Locate the cell with the specified text and output its (x, y) center coordinate. 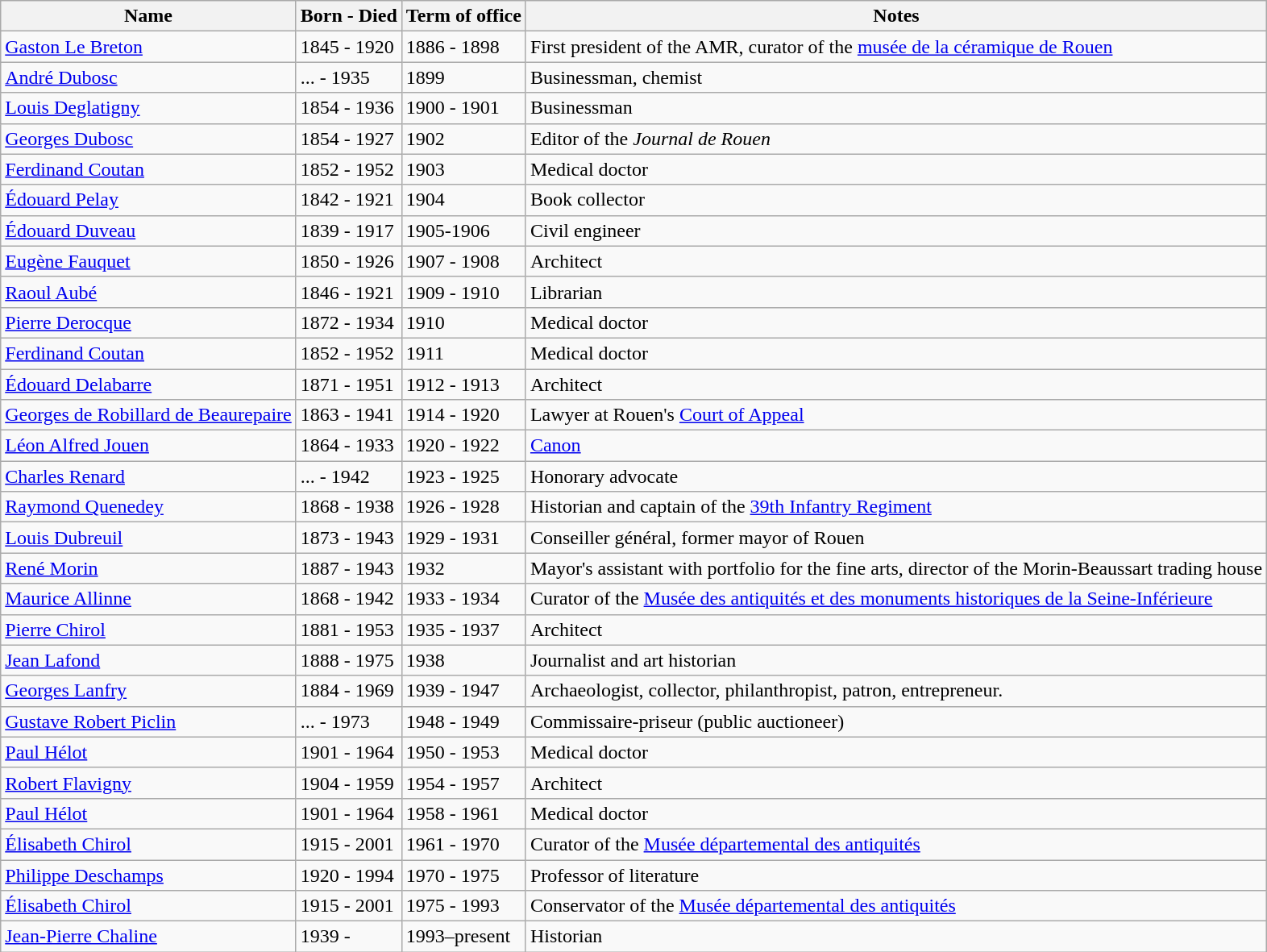
1961 - 1970 (463, 844)
1904 (463, 200)
1975 - 1993 (463, 906)
1884 - 1969 (348, 691)
Jean Lafond (148, 660)
1845 - 1920 (348, 47)
Journalist and art historian (896, 660)
1873 - 1943 (348, 538)
... - 1973 (348, 721)
1939 - (348, 937)
Born - Died (348, 16)
André Dubosc (148, 77)
1871 - 1951 (348, 385)
Canon (896, 446)
Maurice Allinne (148, 599)
1929 - 1931 (463, 538)
Édouard Delabarre (148, 385)
Conseiller général, former mayor of Rouen (896, 538)
Robert Flavigny (148, 783)
Pierre Chirol (148, 630)
1904 - 1959 (348, 783)
Honorary advocate (896, 476)
Commissaire-priseur (public auctioneer) (896, 721)
Édouard Duveau (148, 231)
1933 - 1934 (463, 599)
1910 (463, 322)
1954 - 1957 (463, 783)
Name (148, 16)
Archaeologist, collector, philanthropist, patron, entrepreneur. (896, 691)
1900 - 1901 (463, 108)
1903 (463, 169)
Charles Renard (148, 476)
Léon Alfred Jouen (148, 446)
1958 - 1961 (463, 813)
1932 (463, 568)
1905-1906 (463, 231)
1887 - 1943 (348, 568)
1863 - 1941 (348, 415)
1850 - 1926 (348, 261)
1839 - 1917 (348, 231)
Georges Dubosc (148, 139)
... - 1942 (348, 476)
Conservator of the Musée départemental des antiquités (896, 906)
Lawyer at Rouen's Court of Appeal (896, 415)
1914 - 1920 (463, 415)
1950 - 1953 (463, 752)
Term of office (463, 16)
Professor of literature (896, 875)
1846 - 1921 (348, 292)
1926 - 1928 (463, 507)
1923 - 1925 (463, 476)
1970 - 1975 (463, 875)
Eugène Fauquet (148, 261)
Georges de Robillard de Beaurepaire (148, 415)
Gaston Le Breton (148, 47)
1854 - 1936 (348, 108)
1920 - 1994 (348, 875)
Jean-Pierre Chaline (148, 937)
Philippe Deschamps (148, 875)
1872 - 1934 (348, 322)
1948 - 1949 (463, 721)
Book collector (896, 200)
1993–present (463, 937)
René Morin (148, 568)
Curator of the Musée des antiquités et des monuments historiques de la Seine-Inférieure (896, 599)
First president of the AMR, curator of the musée de la céramique de Rouen (896, 47)
Librarian (896, 292)
1909 - 1910 (463, 292)
1886 - 1898 (463, 47)
Historian (896, 937)
1864 - 1933 (348, 446)
Édouard Pelay (148, 200)
1888 - 1975 (348, 660)
Raoul Aubé (148, 292)
... - 1935 (348, 77)
Mayor's assistant with portfolio for the fine arts, director of the Morin-Beaussart trading house (896, 568)
Gustave Robert Piclin (148, 721)
Curator of the Musée départemental des antiquités (896, 844)
1842 - 1921 (348, 200)
Notes (896, 16)
Louis Deglatigny (148, 108)
Raymond Quenedey (148, 507)
Businessman (896, 108)
Pierre Derocque (148, 322)
Georges Lanfry (148, 691)
Louis Dubreuil (148, 538)
1899 (463, 77)
Civil engineer (896, 231)
Editor of the Journal de Rouen (896, 139)
1881 - 1953 (348, 630)
1920 - 1922 (463, 446)
1938 (463, 660)
1912 - 1913 (463, 385)
1939 - 1947 (463, 691)
1868 - 1942 (348, 599)
1854 - 1927 (348, 139)
1868 - 1938 (348, 507)
1935 - 1937 (463, 630)
1911 (463, 353)
Historian and captain of the 39th Infantry Regiment (896, 507)
Businessman, chemist (896, 77)
1902 (463, 139)
1907 - 1908 (463, 261)
